Extract the (x, y) coordinate from the center of the cell holding the provided text.  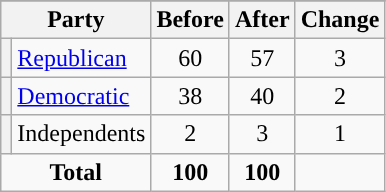
Total (76, 172)
1 (340, 134)
40 (262, 96)
Independents (82, 134)
Democratic (82, 96)
Republican (82, 58)
57 (262, 58)
Before (190, 20)
Change (340, 20)
60 (190, 58)
Party (76, 20)
38 (190, 96)
After (262, 20)
